Find where the given text appears and provide that cell's center as [x, y] coordinate. 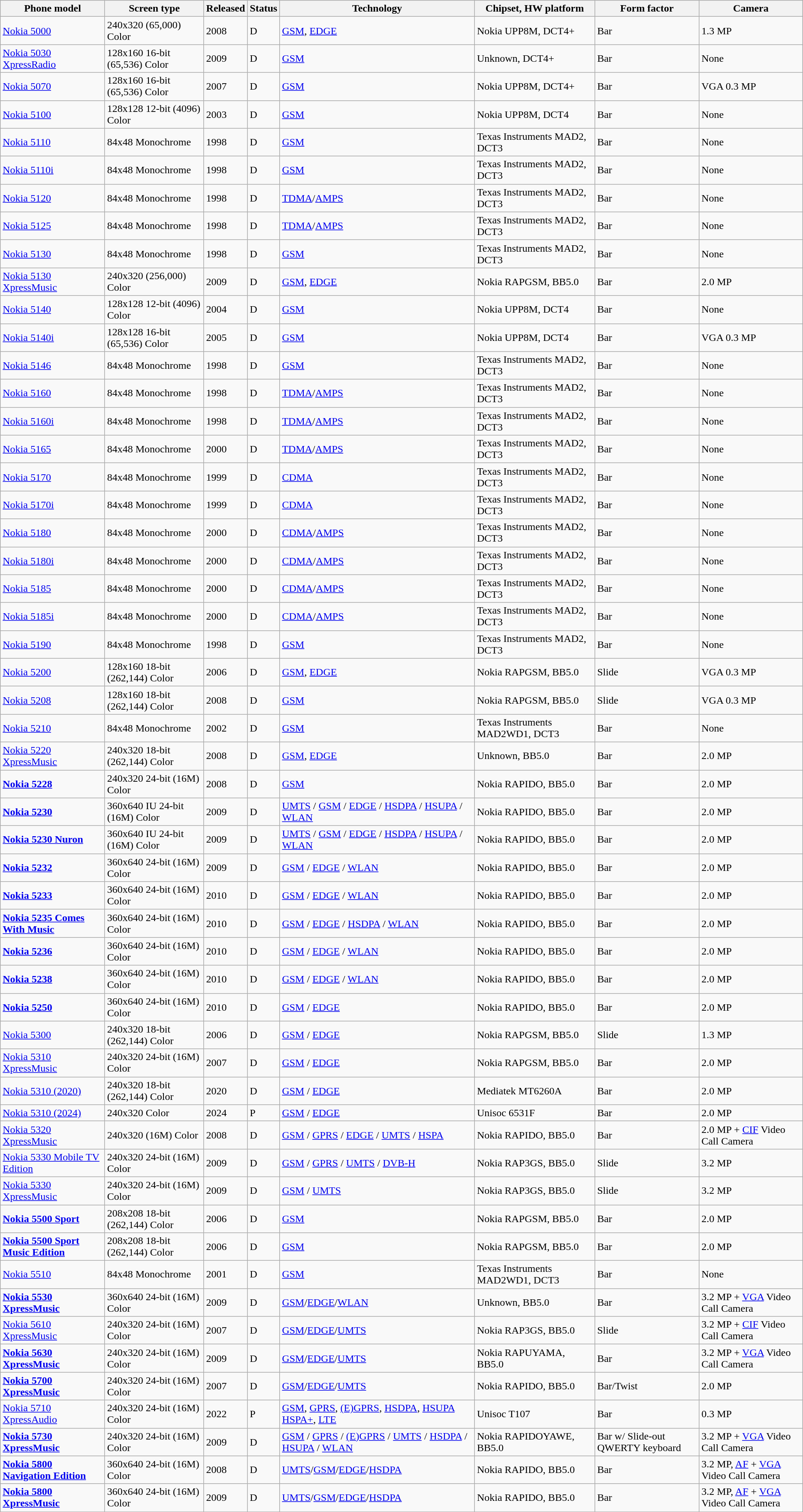
Nokia 5100 [52, 114]
GSM / GPRS / (E)GPRS / UMTS / HSDPA / HSUPA / WLAN [377, 1442]
Nokia 5030 XpressRadio [52, 58]
Nokia 5238 [52, 979]
Nokia 5190 [52, 644]
Status [263, 9]
Nokia 5610 XpressMusic [52, 1330]
Nokia 5110 [52, 142]
Technology [377, 9]
Nokia 5310 (2020) [52, 1091]
Nokia 5180i [52, 561]
2020 [226, 1091]
Nokia 5185i [52, 617]
Nokia 5165 [52, 449]
Nokia 5120 [52, 198]
Nokia 5510 [52, 1274]
240x320 Color [154, 1113]
Nokia 5310 XpressMusic [52, 1063]
Nokia 5500 Sport Music Edition [52, 1247]
Nokia RAPIDOYAWE, BB5.0 [534, 1442]
GSM, GPRS, (E)GPRS, HSDPA, HSUPA HSPA+, LTE [377, 1414]
0.3 MP [751, 1414]
Nokia 5140 [52, 310]
Nokia 5180 [52, 533]
GSM / GPRS / EDGE / UMTS / HSPA [377, 1135]
2.0 MP + CIF Video Call Camera [751, 1135]
2001 [226, 1274]
Nokia 5800 Navigation Edition [52, 1470]
Nokia 5170i [52, 505]
Nokia 5160 [52, 394]
Nokia 5230 Nuron [52, 840]
Nokia 5130 [52, 254]
Nokia 5630 XpressMusic [52, 1358]
2005 [226, 337]
Nokia 5220 XpressMusic [52, 756]
Nokia 5170 [52, 477]
Nokia 5125 [52, 226]
Bar w/ Slide-out QWERTY keyboard [647, 1442]
Nokia 5236 [52, 951]
Nokia 5320 XpressMusic [52, 1135]
Unisoc T107 [534, 1414]
2024 [226, 1113]
240x320 (16M) Color [154, 1135]
Phone model [52, 9]
240x320 (65,000) Color [154, 31]
2003 [226, 114]
GSM/EDGE/WLAN [377, 1303]
Unisoc 6531F [534, 1113]
Nokia RAPUYAMA, BB5.0 [534, 1358]
240x320 (256,000) Color [154, 281]
Nokia 5233 [52, 895]
Nokia 5800 XpressMusic [52, 1497]
Nokia 5228 [52, 784]
GSM / GPRS / UMTS / DVB-H [377, 1163]
Nokia 5530 XpressMusic [52, 1303]
Bar/Twist [647, 1386]
Chipset, HW platform [534, 9]
Nokia 5070 [52, 87]
2022 [226, 1414]
Nokia 5210 [52, 728]
Nokia 5140i [52, 337]
Nokia 5250 [52, 1007]
Nokia 5330 XpressMusic [52, 1190]
Nokia 5235 Comes With Music [52, 924]
Nokia 5146 [52, 365]
Nokia 5700 XpressMusic [52, 1386]
GSM / UMTS [377, 1190]
2004 [226, 310]
Nokia 5330 Mobile TV Edition [52, 1163]
Nokia 5500 Sport [52, 1219]
Nokia 5130 XpressMusic [52, 281]
Nokia 5200 [52, 672]
Nokia 5110i [52, 170]
Nokia 5232 [52, 868]
Form factor [647, 9]
Nokia 5208 [52, 700]
Nokia 5300 [52, 1035]
Screen type [154, 9]
Nokia 5185 [52, 588]
Camera [751, 9]
Mediatek MT6260A [534, 1091]
Nokia 5230 [52, 812]
Released [226, 9]
3.2 MP + CIF Video Call Camera [751, 1330]
2002 [226, 728]
GSM / EDGE / HSDPA / WLAN [377, 924]
Nokia 5730 XpressMusic [52, 1442]
Unknown, DCT4+ [534, 58]
Nokia 5160i [52, 421]
Nokia 5710 XpressAudio [52, 1414]
Nokia 5310 (2024) [52, 1113]
128x128 16-bit (65,536) Color [154, 337]
Nokia 5000 [52, 31]
